Pinpoint the cell where the given text exists, returning its (x, y) midpoint coordinate. 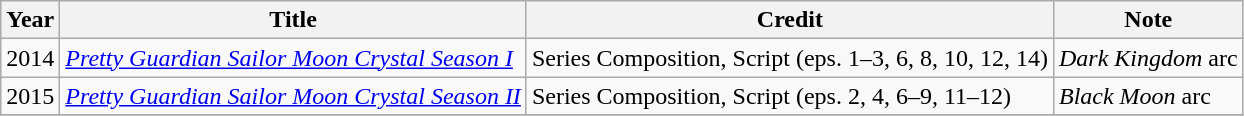
Series Composition, Script (eps. 1–3, 6, 8, 10, 12, 14) (790, 58)
Pretty Guardian Sailor Moon Crystal Season II (294, 96)
Pretty Guardian Sailor Moon Crystal Season I (294, 58)
Series Composition, Script (eps. 2, 4, 6–9, 11–12) (790, 96)
Note (1148, 20)
Dark Kingdom arc (1148, 58)
Year (30, 20)
Black Moon arc (1148, 96)
2015 (30, 96)
Title (294, 20)
2014 (30, 58)
Credit (790, 20)
